Provide the [x, y] coordinate of the cell's center where the given text is located.  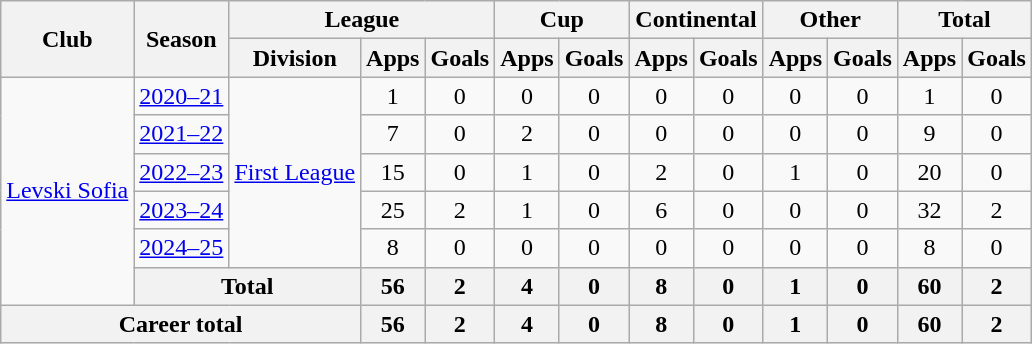
Continental [696, 20]
2021–22 [182, 134]
9 [929, 134]
2024–25 [182, 248]
Other [830, 20]
15 [393, 172]
2020–21 [182, 96]
Cup [562, 20]
Levski Sofia [68, 191]
Club [68, 39]
2022–23 [182, 172]
Career total [181, 324]
Season [182, 39]
32 [929, 210]
First League [295, 172]
20 [929, 172]
6 [661, 210]
Division [295, 58]
League [362, 20]
2023–24 [182, 210]
25 [393, 210]
7 [393, 134]
